Determine the (X, Y) coordinate at the center of the cell enclosing the given text.  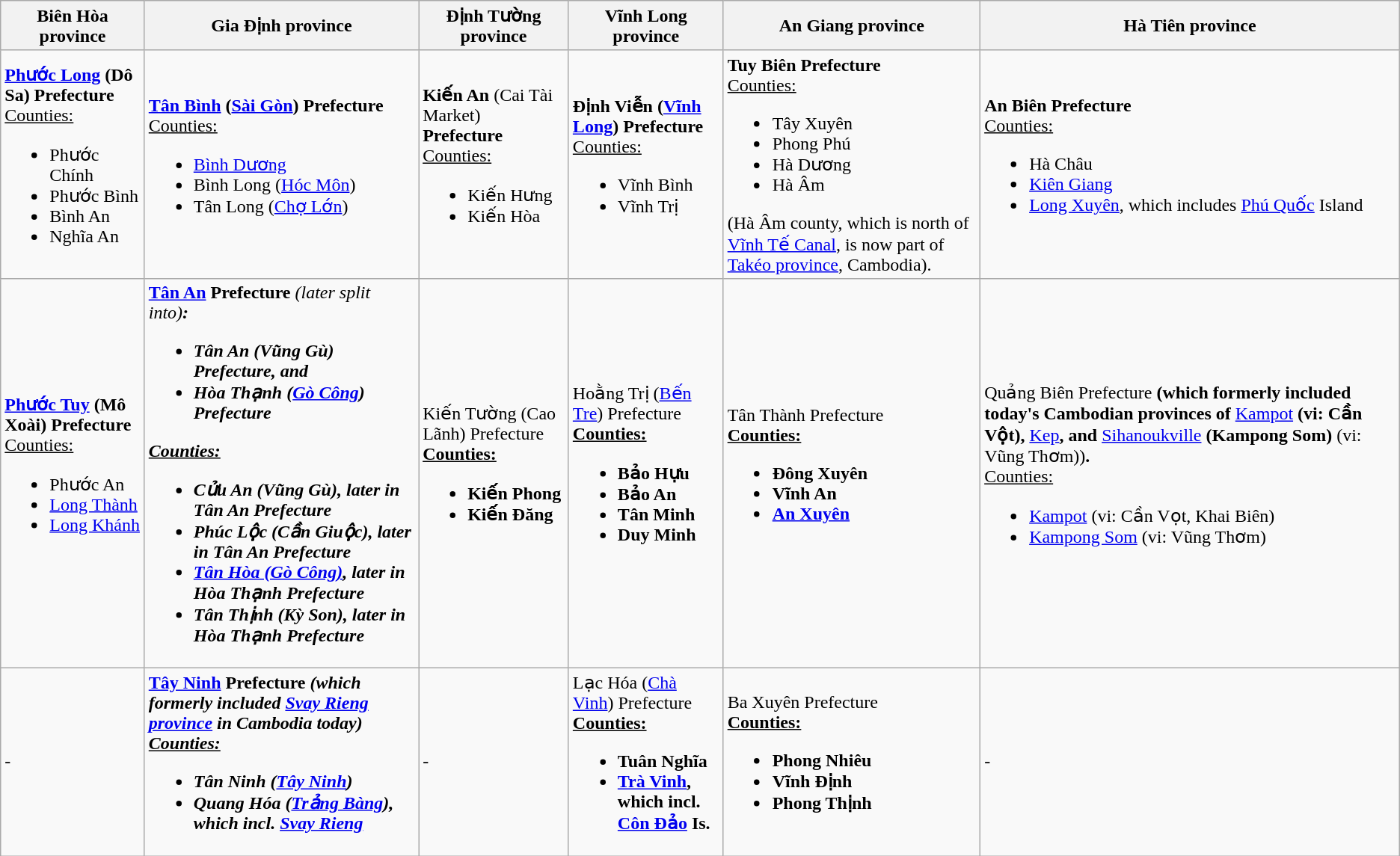
An Biên PrefectureCounties:Hà ChâuKiên GiangLong Xuyên, which includes Phú Quốc Island (1191, 164)
Ba Xuyên PrefectureCounties:Phong NhiêuVĩnh ĐịnhPhong Thịnh (851, 761)
Kiến Tường (Cao Lãnh) PrefectureCounties:Kiến PhongKiến Đăng (494, 472)
Kiến An (Cai Tài Market) PrefectureCounties:Kiến HưngKiến Hòa (494, 164)
Vĩnh Long province (646, 25)
Biên Hòa province (73, 25)
Phước Tuy (Mô Xoài) PrefectureCounties:Phước AnLong ThànhLong Khánh (73, 472)
Tân Bình (Sài Gòn) PrefectureCounties:Bình DươngBình Long (Hóc Môn)Tân Long (Chợ Lớn) (281, 164)
Phước Long (Dô Sa) PrefectureCounties:Phước ChínhPhước BìnhBình AnNghĩa An (73, 164)
Tân Thành PrefectureCounties:Đông XuyênVĩnh AnAn Xuyên (851, 472)
Định Viễn (Vĩnh Long) PrefectureCounties:Vĩnh BìnhVĩnh Trị (646, 164)
Hà Tiên province (1191, 25)
Tuy Biên PrefectureCounties:Tây XuyênPhong PhúHà DươngHà Âm(Hà Âm county, which is north of Vĩnh Tế Canal, is now part of Takéo province, Cambodia). (851, 164)
Gia Định province (281, 25)
Lạc Hóa (Chà Vinh) PrefectureCounties:Tuân NghĩaTrà Vinh, which incl. Côn Đảo Is. (646, 761)
Hoằng Trị (Bến Tre) PrefectureCounties:Bảo HựuBảo AnTân MinhDuy Minh (646, 472)
An Giang province (851, 25)
Định Tường province (494, 25)
